Scan for the cell matching the given text and deliver its (x, y) coordinate at center. 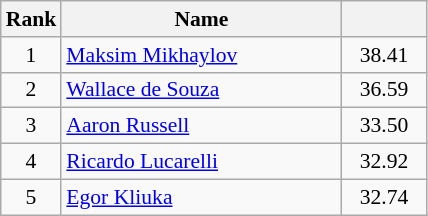
3 (32, 126)
Egor Kliuka (201, 197)
36.59 (384, 90)
2 (32, 90)
Rank (32, 19)
4 (32, 162)
32.92 (384, 162)
Wallace de Souza (201, 90)
33.50 (384, 126)
Aaron Russell (201, 126)
Maksim Mikhaylov (201, 55)
38.41 (384, 55)
5 (32, 197)
Name (201, 19)
Ricardo Lucarelli (201, 162)
1 (32, 55)
32.74 (384, 197)
